From the cell containing the given text, extract its center point as [x, y] coordinate. 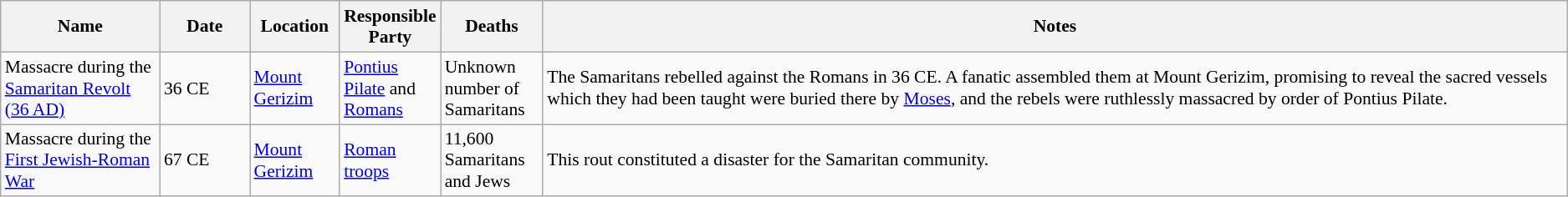
11,600 Samaritans and Jews [492, 160]
67 CE [205, 160]
Responsible Party [390, 27]
Deaths [492, 27]
Name [80, 27]
This rout constituted a disaster for the Samaritan community. [1055, 160]
Pontius Pilate and Romans [390, 88]
Location [294, 27]
Roman troops [390, 160]
Massacre during the First Jewish-Roman War [80, 160]
Date [205, 27]
36 CE [205, 88]
Massacre during the Samaritan Revolt (36 AD) [80, 88]
Unknown number of Samaritans [492, 88]
Notes [1055, 27]
